Determine the [x, y] coordinate at the center of the cell enclosing the given text.  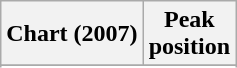
Chart (2007) [72, 34]
Peakposition [189, 34]
